Determine the (x, y) coordinate at the center of the cell enclosing the given text.  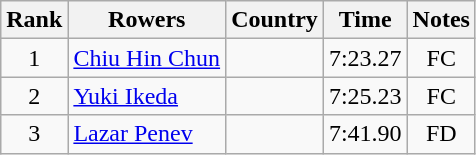
FD (441, 134)
Yuki Ikeda (147, 96)
1 (34, 58)
3 (34, 134)
7:41.90 (365, 134)
Country (275, 20)
Rank (34, 20)
Lazar Penev (147, 134)
Chiu Hin Chun (147, 58)
7:23.27 (365, 58)
Rowers (147, 20)
2 (34, 96)
Time (365, 20)
7:25.23 (365, 96)
Notes (441, 20)
